Detect which cell encompasses the target text, then output its [x, y] center coordinate. 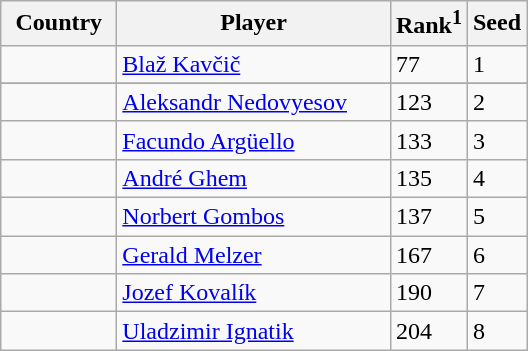
123 [428, 102]
1 [496, 64]
Country [59, 24]
André Ghem [254, 178]
Blaž Kavčič [254, 64]
Aleksandr Nedovyesov [254, 102]
135 [428, 178]
190 [428, 293]
167 [428, 255]
Gerald Melzer [254, 255]
6 [496, 255]
8 [496, 331]
5 [496, 217]
4 [496, 178]
77 [428, 64]
Uladzimir Ignatik [254, 331]
2 [496, 102]
Player [254, 24]
137 [428, 217]
204 [428, 331]
Facundo Argüello [254, 140]
133 [428, 140]
Norbert Gombos [254, 217]
Seed [496, 24]
Jozef Kovalík [254, 293]
Rank1 [428, 24]
3 [496, 140]
7 [496, 293]
